For the text-containing cell, return its midpoint in [x, y] coordinate format. 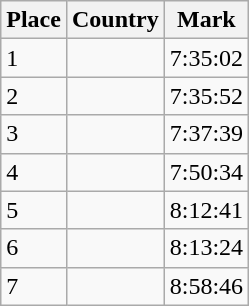
6 [34, 248]
7:50:34 [206, 172]
8:58:46 [206, 286]
7:35:52 [206, 96]
7:35:02 [206, 58]
8:13:24 [206, 248]
7 [34, 286]
2 [34, 96]
1 [34, 58]
3 [34, 134]
5 [34, 210]
7:37:39 [206, 134]
Place [34, 20]
Mark [206, 20]
8:12:41 [206, 210]
4 [34, 172]
Country [115, 20]
